Identify which cell holds the provided text, then report its (X, Y) central coordinate. 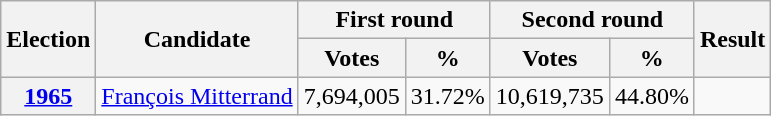
44.80% (652, 96)
10,619,735 (550, 96)
Election (48, 39)
Second round (592, 20)
7,694,005 (352, 96)
François Mitterrand (197, 96)
First round (394, 20)
31.72% (448, 96)
1965 (48, 96)
Candidate (197, 39)
Result (732, 39)
